From the cell containing the given text, extract its center point as (X, Y) coordinate. 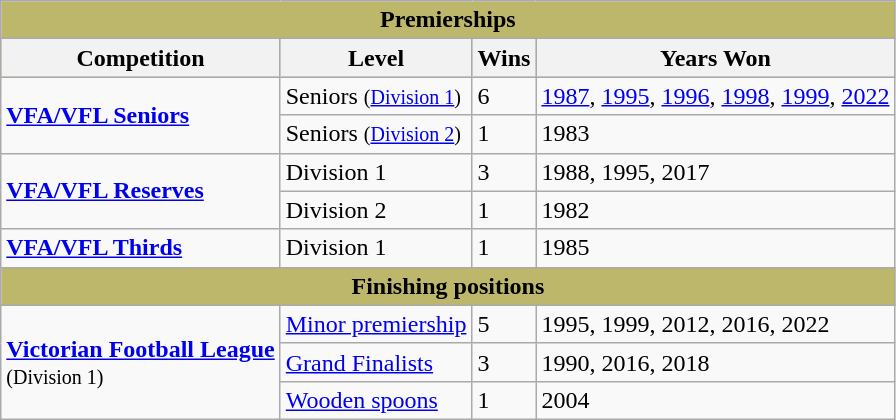
Victorian Football League(Division 1) (140, 362)
Years Won (716, 58)
VFA/VFL Seniors (140, 115)
1987, 1995, 1996, 1998, 1999, 2022 (716, 96)
VFA/VFL Reserves (140, 191)
1990, 2016, 2018 (716, 362)
VFA/VFL Thirds (140, 248)
Premierships (448, 20)
1985 (716, 248)
1988, 1995, 2017 (716, 172)
Competition (140, 58)
Wooden spoons (376, 400)
Level (376, 58)
Seniors (Division 2) (376, 134)
1995, 1999, 2012, 2016, 2022 (716, 324)
Wins (504, 58)
1982 (716, 210)
Finishing positions (448, 286)
Division 2 (376, 210)
Minor premiership (376, 324)
6 (504, 96)
1983 (716, 134)
Seniors (Division 1) (376, 96)
2004 (716, 400)
Grand Finalists (376, 362)
5 (504, 324)
